Locate the cell with the specified text and output its [x, y] center coordinate. 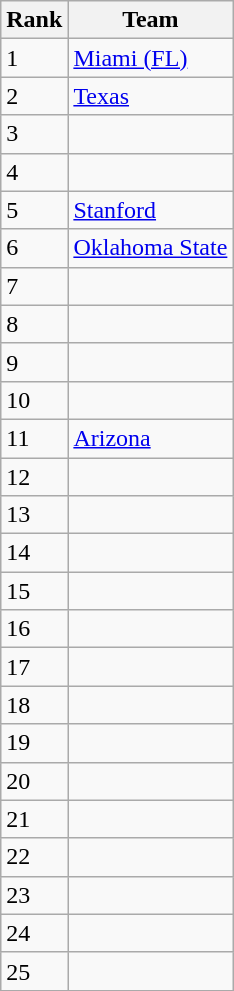
16 [34, 629]
24 [34, 933]
22 [34, 857]
1 [34, 58]
13 [34, 515]
25 [34, 971]
4 [34, 172]
14 [34, 553]
5 [34, 210]
19 [34, 743]
21 [34, 819]
20 [34, 781]
Rank [34, 20]
9 [34, 362]
Arizona [150, 438]
Team [150, 20]
10 [34, 400]
3 [34, 134]
2 [34, 96]
Texas [150, 96]
Oklahoma State [150, 248]
23 [34, 895]
17 [34, 667]
6 [34, 248]
8 [34, 324]
11 [34, 438]
7 [34, 286]
Stanford [150, 210]
15 [34, 591]
12 [34, 477]
Miami (FL) [150, 58]
18 [34, 705]
